Identify which cell holds the provided text, then report its [x, y] central coordinate. 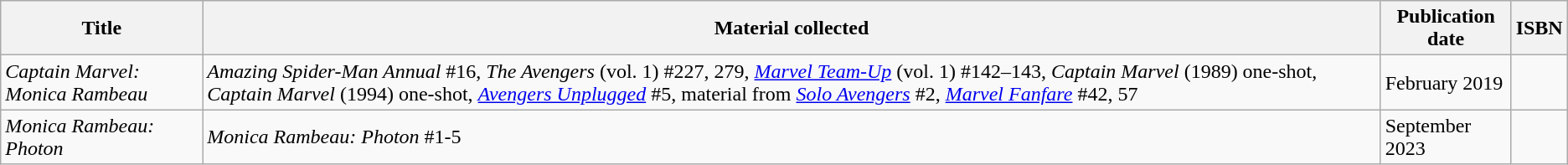
ISBN [1540, 28]
February 2019 [1446, 82]
Publication date [1446, 28]
Monica Rambeau: Photon [102, 137]
Monica Rambeau: Photon #1-5 [792, 137]
Title [102, 28]
Captain Marvel: Monica Rambeau [102, 82]
Material collected [792, 28]
September 2023 [1446, 137]
